Detect which cell encompasses the target text, then output its (x, y) center coordinate. 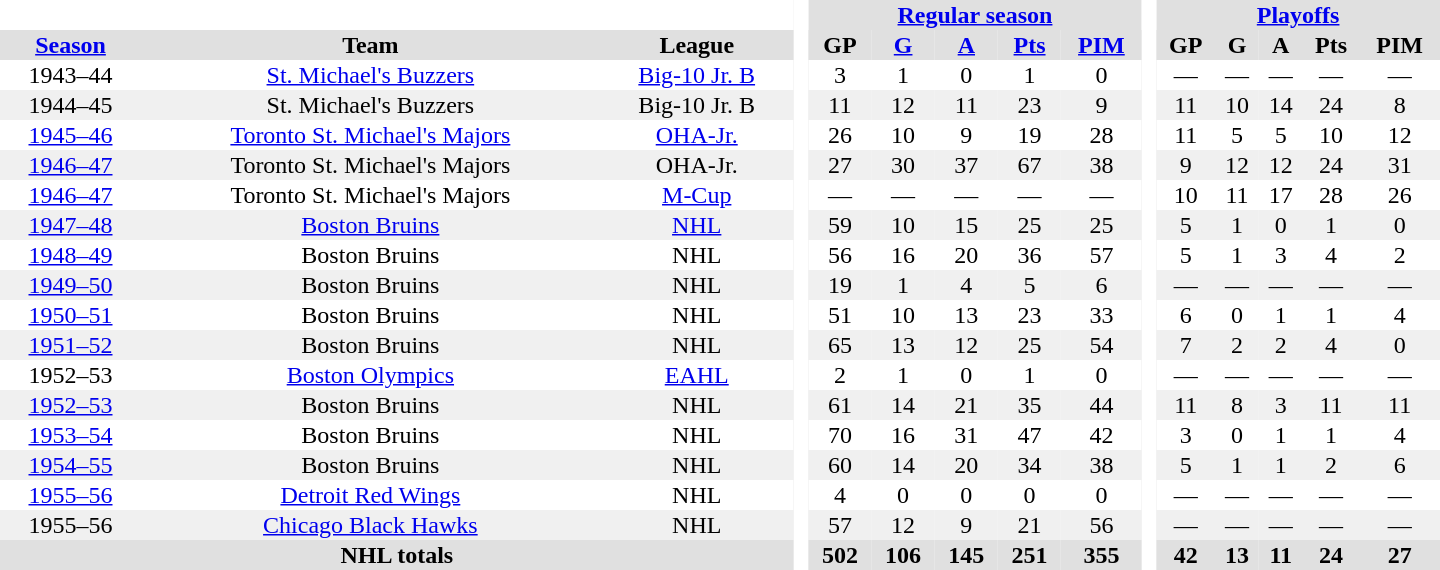
17 (1281, 195)
355 (1102, 555)
1943–44 (70, 75)
34 (1030, 465)
1951–52 (70, 345)
League (697, 45)
1950–51 (70, 315)
37 (966, 165)
1954–55 (70, 465)
47 (1030, 435)
36 (1030, 255)
33 (1102, 315)
51 (840, 315)
Playoffs (1298, 15)
44 (1102, 405)
Team (370, 45)
1953–54 (70, 435)
54 (1102, 345)
Regular season (974, 15)
Season (70, 45)
251 (1030, 555)
NHL totals (397, 555)
1948–49 (70, 255)
M-Cup (697, 195)
35 (1030, 405)
145 (966, 555)
60 (840, 465)
106 (904, 555)
Detroit Red Wings (370, 495)
30 (904, 165)
1947–48 (70, 225)
EAHL (697, 375)
Chicago Black Hawks (370, 525)
Boston Olympics (370, 375)
70 (840, 435)
61 (840, 405)
67 (1030, 165)
502 (840, 555)
65 (840, 345)
15 (966, 225)
1944–45 (70, 105)
1949–50 (70, 285)
1945–46 (70, 135)
7 (1186, 345)
59 (840, 225)
